Search for the cell housing the specified text and yield its (X, Y) center coordinate. 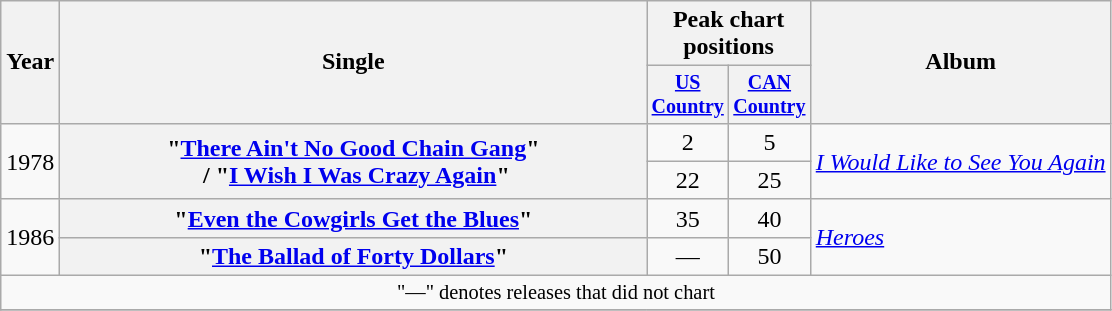
22 (688, 180)
"—" denotes releases that did not chart (556, 293)
— (688, 256)
Peak chartpositions (728, 34)
US Country (688, 94)
"Even the Cowgirls Get the Blues" (354, 218)
Year (30, 62)
Single (354, 62)
35 (688, 218)
25 (770, 180)
"There Ain't No Good Chain Gang" / "I Wish I Was Crazy Again" (354, 161)
CAN Country (770, 94)
Album (960, 62)
1986 (30, 237)
I Would Like to See You Again (960, 161)
2 (688, 142)
50 (770, 256)
5 (770, 142)
"The Ballad of Forty Dollars" (354, 256)
1978 (30, 161)
Heroes (960, 237)
40 (770, 218)
